Identify which cell holds the provided text, then report its [x, y] central coordinate. 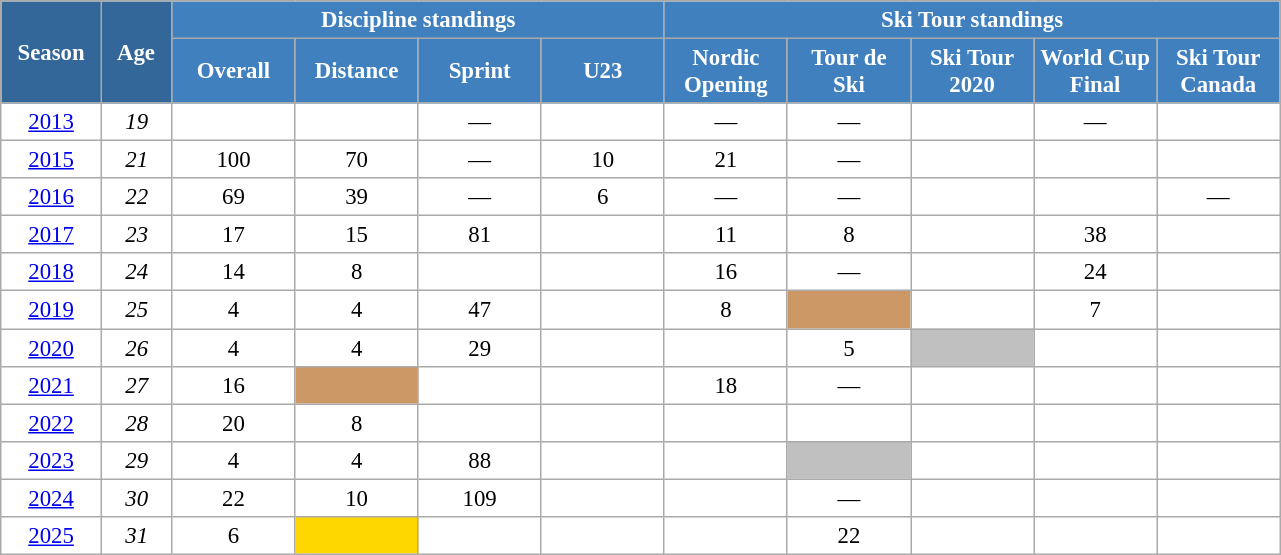
2015 [52, 160]
Ski Tour standings [972, 20]
14 [234, 273]
2022 [52, 423]
70 [356, 160]
NordicOpening [726, 72]
Sprint [480, 72]
30 [136, 498]
2024 [52, 498]
U23 [602, 72]
47 [480, 310]
26 [136, 348]
2020 [52, 348]
Discipline standings [418, 20]
2017 [52, 235]
88 [480, 460]
2025 [52, 536]
Overall [234, 72]
2018 [52, 273]
World CupFinal [1096, 72]
Ski Tour2020 [972, 72]
2023 [52, 460]
17 [234, 235]
2013 [52, 122]
18 [726, 385]
Distance [356, 72]
38 [1096, 235]
39 [356, 197]
2019 [52, 310]
Tour deSki [848, 72]
11 [726, 235]
25 [136, 310]
27 [136, 385]
100 [234, 160]
20 [234, 423]
Ski TourCanada [1218, 72]
109 [480, 498]
69 [234, 197]
Season [52, 52]
7 [1096, 310]
81 [480, 235]
15 [356, 235]
2021 [52, 385]
5 [848, 348]
28 [136, 423]
2016 [52, 197]
19 [136, 122]
23 [136, 235]
Age [136, 52]
31 [136, 536]
